Search for the cell housing the specified text and yield its [X, Y] center coordinate. 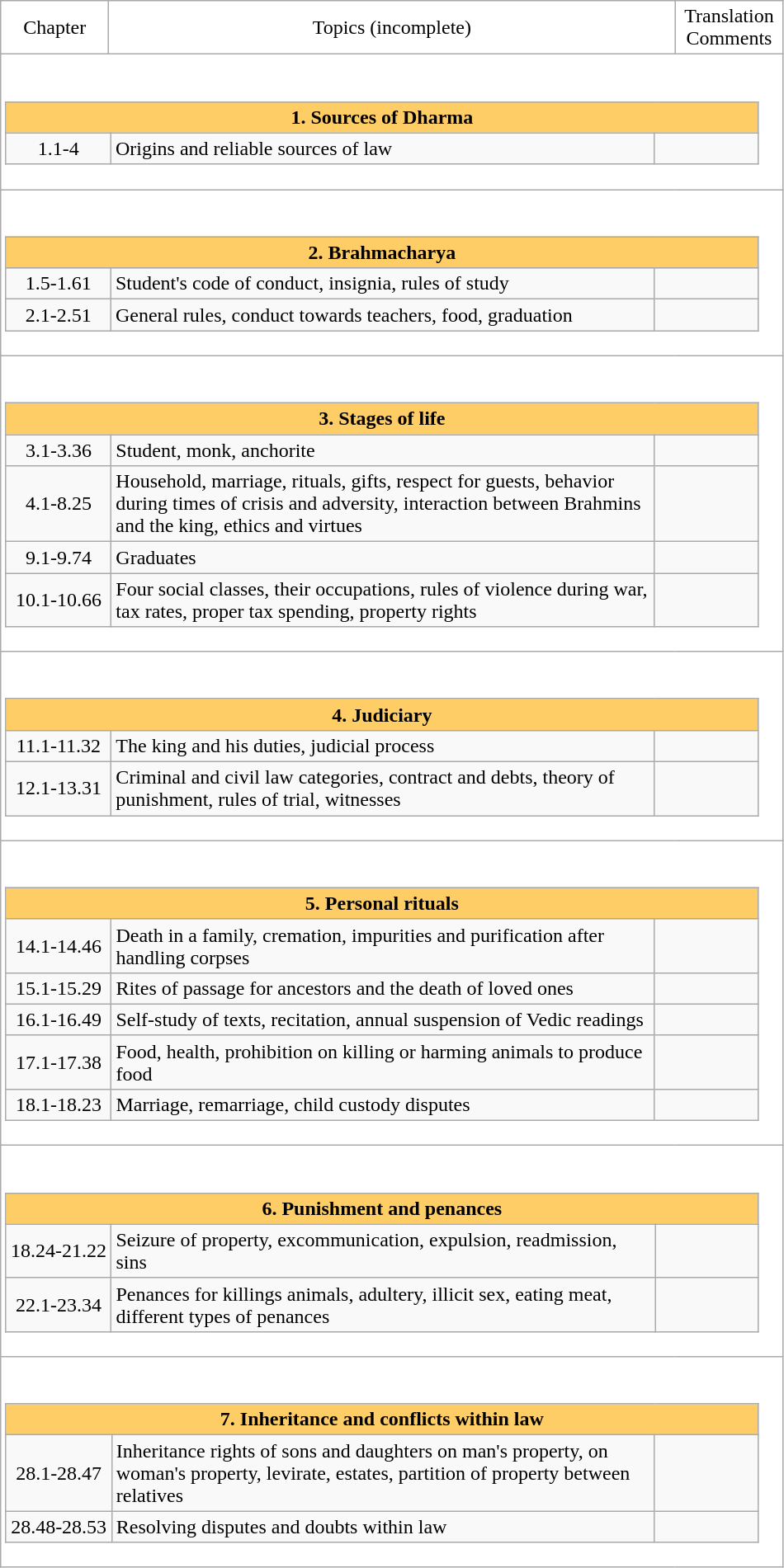
2. Brahmacharya 1.5-1.61 Student's code of conduct, insignia, rules of study 2.1-2.51 General rules, conduct towards teachers, food, graduation [392, 273]
4. Judiciary [382, 714]
10.1-10.66 [59, 600]
18.24-21.22 [59, 1250]
Death in a family, cremation, impurities and purification after handling corpses [383, 945]
Rites of passage for ancestors and the death of loved ones [383, 988]
Resolving disputes and doubts within law [383, 1527]
6. Punishment and penances [382, 1208]
12.1-13.31 [59, 789]
Inheritance rights of sons and daughters on man's property, on woman's property, levirate, estates, partition of property between relatives [383, 1473]
General rules, conduct towards teachers, food, graduation [383, 315]
9.1-9.74 [59, 558]
14.1-14.46 [59, 945]
22.1-23.34 [59, 1305]
Penances for killings animals, adultery, illicit sex, eating meat, different types of penances [383, 1305]
28.48-28.53 [59, 1527]
Criminal and civil law categories, contract and debts, theory of punishment, rules of trial, witnesses [383, 789]
Student, monk, anchorite [383, 450]
28.1-28.47 [59, 1473]
TranslationComments [730, 28]
17.1-17.38 [59, 1062]
15.1-15.29 [59, 988]
3.1-3.36 [59, 450]
Student's code of conduct, insignia, rules of study [383, 284]
Marriage, remarriage, child custody disputes [383, 1104]
Graduates [383, 558]
Origins and reliable sources of law [383, 148]
2. Brahmacharya [382, 252]
Topics (incomplete) [392, 28]
Food, health, prohibition on killing or harming animals to produce food [383, 1062]
Chapter [54, 28]
5. Personal rituals [382, 903]
Four social classes, their occupations, rules of violence during war, tax rates, proper tax spending, property rights [383, 600]
4.1-8.25 [59, 504]
1. Sources of Dharma [382, 117]
Seizure of property, excommunication, expulsion, readmission, sins [383, 1250]
3. Stages of life [382, 419]
1. Sources of Dharma 1.1-4 Origins and reliable sources of law [392, 122]
18.1-18.23 [59, 1104]
16.1-16.49 [59, 1019]
11.1-11.32 [59, 746]
The king and his duties, judicial process [383, 746]
Self-study of texts, recitation, annual suspension of Vedic readings [383, 1019]
1.5-1.61 [58, 284]
2.1-2.51 [58, 315]
7. Inheritance and conflicts within law [382, 1420]
1.1-4 [58, 148]
